Identify which cell holds the provided text, then report its (X, Y) central coordinate. 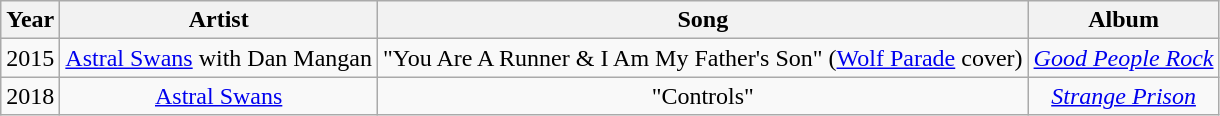
"Controls" (704, 96)
Astral Swans (219, 96)
Year (30, 20)
Astral Swans with Dan Mangan (219, 58)
Strange Prison (1124, 96)
2018 (30, 96)
Good People Rock (1124, 58)
2015 (30, 58)
Artist (219, 20)
"You Are A Runner & I Am My Father's Son" (Wolf Parade cover) (704, 58)
Song (704, 20)
Album (1124, 20)
